For the text-containing cell, return its midpoint in [X, Y] coordinate format. 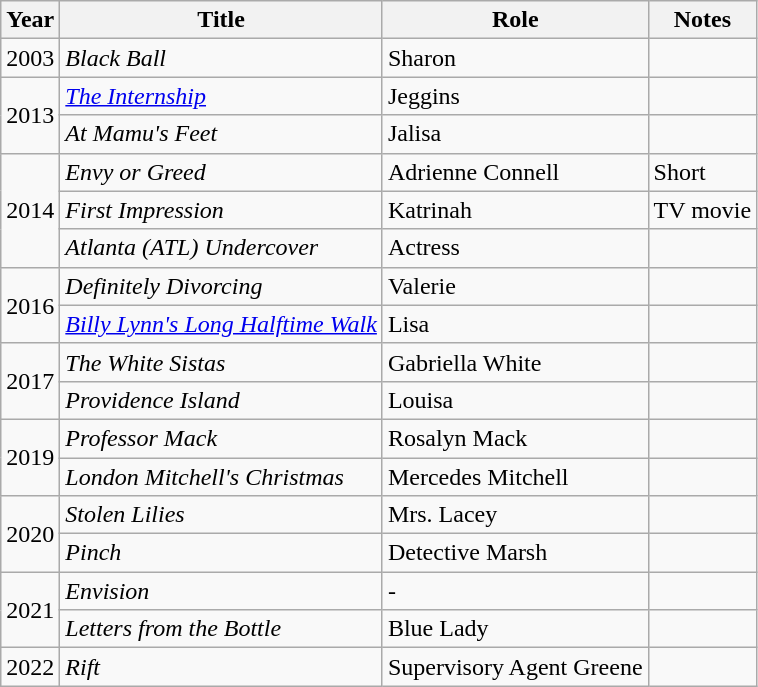
Sharon [515, 58]
At Mamu's Feet [222, 134]
Role [515, 20]
2017 [30, 381]
Short [702, 172]
The White Sistas [222, 362]
The Internship [222, 96]
Pinch [222, 553]
Supervisory Agent Greene [515, 667]
Envision [222, 591]
Stolen Lilies [222, 515]
TV movie [702, 210]
Envy or Greed [222, 172]
2020 [30, 534]
Adrienne Connell [515, 172]
Lisa [515, 324]
Valerie [515, 286]
First Impression [222, 210]
Louisa [515, 400]
2014 [30, 210]
- [515, 591]
Gabriella White [515, 362]
Professor Mack [222, 438]
Rosalyn Mack [515, 438]
Blue Lady [515, 629]
Mercedes Mitchell [515, 477]
Billy Lynn's Long Halftime Walk [222, 324]
Providence Island [222, 400]
2019 [30, 457]
Title [222, 20]
2022 [30, 667]
Mrs. Lacey [515, 515]
Black Ball [222, 58]
2016 [30, 305]
Atlanta (ATL) Undercover [222, 248]
Letters from the Bottle [222, 629]
Year [30, 20]
Definitely Divorcing [222, 286]
Katrinah [515, 210]
2013 [30, 115]
Notes [702, 20]
London Mitchell's Christmas [222, 477]
Rift [222, 667]
2003 [30, 58]
Jalisa [515, 134]
Detective Marsh [515, 553]
2021 [30, 610]
Jeggins [515, 96]
Actress [515, 248]
